Find where the given text appears and provide that cell's center as [X, Y] coordinate. 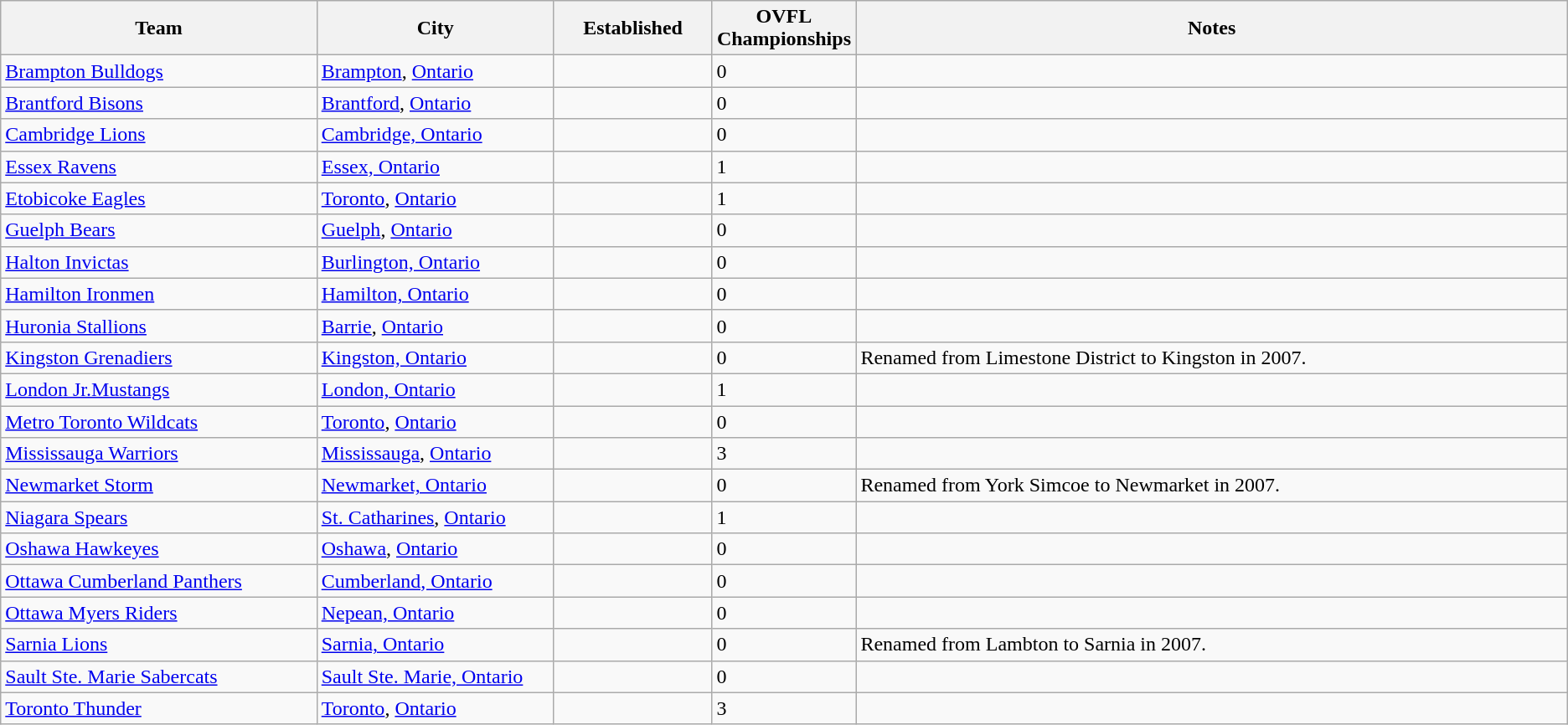
Oshawa, Ontario [436, 549]
Sault Ste. Marie Sabercats [159, 676]
Established [633, 28]
Cumberland, Ontario [436, 581]
Burlington, Ontario [436, 262]
Renamed from York Simcoe to Newmarket in 2007. [1211, 486]
St. Catharines, Ontario [436, 517]
Essex Ravens [159, 167]
Newmarket Storm [159, 486]
Notes [1211, 28]
Sarnia, Ontario [436, 645]
OVFL Championships [784, 28]
Cambridge Lions [159, 135]
London Jr.Mustangs [159, 389]
Ottawa Cumberland Panthers [159, 581]
Brantford Bisons [159, 103]
Essex, Ontario [436, 167]
London, Ontario [436, 389]
Renamed from Lambton to Sarnia in 2007. [1211, 645]
Renamed from Limestone District to Kingston in 2007. [1211, 357]
Mississauga Warriors [159, 454]
Sarnia Lions [159, 645]
Huronia Stallions [159, 326]
Nepean, Ontario [436, 613]
Oshawa Hawkeyes [159, 549]
Niagara Spears [159, 517]
Guelph, Ontario [436, 230]
Hamilton Ironmen [159, 294]
Brampton Bulldogs [159, 71]
Barrie, Ontario [436, 326]
Cambridge, Ontario [436, 135]
Hamilton, Ontario [436, 294]
Kingston, Ontario [436, 357]
Ottawa Myers Riders [159, 613]
Brampton, Ontario [436, 71]
Halton Invictas [159, 262]
Kingston Grenadiers [159, 357]
Etobicoke Eagles [159, 198]
City [436, 28]
Metro Toronto Wildcats [159, 421]
Newmarket, Ontario [436, 486]
Brantford, Ontario [436, 103]
Sault Ste. Marie, Ontario [436, 676]
Guelph Bears [159, 230]
Mississauga, Ontario [436, 454]
Toronto Thunder [159, 708]
Team [159, 28]
